Detect which cell encompasses the target text, then output its [X, Y] center coordinate. 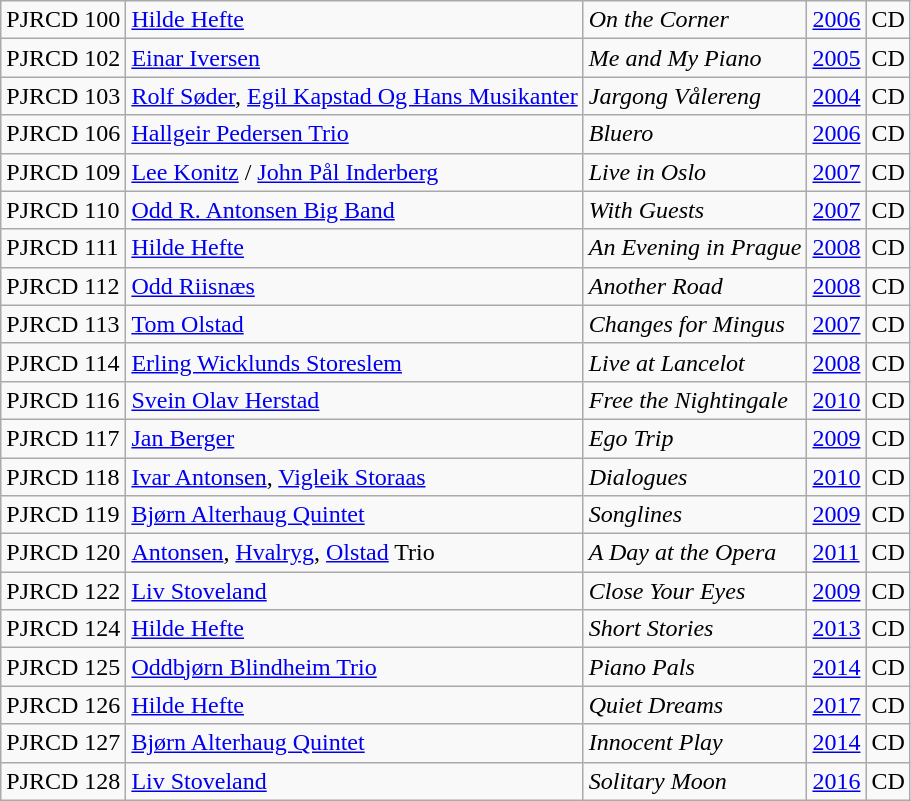
PJRCD 110 [64, 210]
PJRCD 125 [64, 667]
PJRCD 106 [64, 134]
Piano Pals [695, 667]
PJRCD 120 [64, 553]
PJRCD 112 [64, 286]
PJRCD 127 [64, 743]
Quiet Dreams [695, 705]
Lee Konitz / John Pål Inderberg [354, 172]
2017 [836, 705]
Live at Lancelot [695, 362]
Bluero [695, 134]
Another Road [695, 286]
An Evening in Prague [695, 248]
With Guests [695, 210]
PJRCD 113 [64, 324]
Rolf Søder, Egil Kapstad Og Hans Musikanter [354, 96]
Svein Olav Herstad [354, 400]
Hallgeir Pedersen Trio [354, 134]
2005 [836, 58]
Dialogues [695, 477]
Solitary Moon [695, 781]
Free the Nightingale [695, 400]
Antonsen, Hvalryg, Olstad Trio [354, 553]
Me and My Piano [695, 58]
PJRCD 122 [64, 591]
PJRCD 114 [64, 362]
Innocent Play [695, 743]
PJRCD 128 [64, 781]
PJRCD 103 [64, 96]
2011 [836, 553]
Jan Berger [354, 438]
Odd Riisnæs [354, 286]
PJRCD 126 [64, 705]
Changes for Mingus [695, 324]
Jargong Vålereng [695, 96]
2013 [836, 629]
PJRCD 111 [64, 248]
Odd R. Antonsen Big Band [354, 210]
A Day at the Opera [695, 553]
On the Corner [695, 20]
PJRCD 109 [64, 172]
Ego Trip [695, 438]
PJRCD 119 [64, 515]
Live in Oslo [695, 172]
PJRCD 117 [64, 438]
Short Stories [695, 629]
Tom Olstad [354, 324]
Ivar Antonsen, Vigleik Storaas [354, 477]
2004 [836, 96]
Erling Wicklunds Storeslem [354, 362]
2016 [836, 781]
Oddbjørn Blindheim Trio [354, 667]
Close Your Eyes [695, 591]
PJRCD 118 [64, 477]
PJRCD 124 [64, 629]
Songlines [695, 515]
PJRCD 116 [64, 400]
PJRCD 100 [64, 20]
Einar Iversen [354, 58]
PJRCD 102 [64, 58]
